Output the [x, y] coordinate of the center of the cell containing the given text.  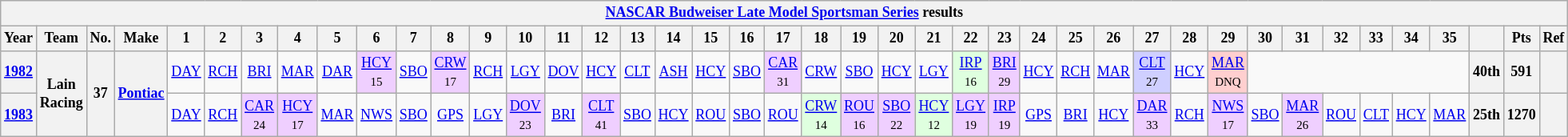
Year [19, 38]
22 [971, 38]
13 [638, 38]
18 [822, 38]
10 [526, 38]
30 [1265, 38]
CAR31 [783, 72]
NASCAR Budweiser Late Model Sportsman Series results [785, 13]
Make [141, 38]
HCY15 [377, 72]
1983 [19, 115]
7 [413, 38]
35 [1450, 38]
HCY12 [933, 115]
27 [1152, 38]
11 [563, 38]
DOV [563, 72]
HCY17 [297, 115]
25th [1486, 115]
25 [1076, 38]
29 [1228, 38]
14 [673, 38]
1982 [19, 72]
34 [1411, 38]
ROU16 [860, 115]
19 [860, 38]
CLT27 [1152, 72]
ASH [673, 72]
24 [1039, 38]
CRW [822, 72]
9 [488, 38]
40th [1486, 72]
591 [1522, 72]
20 [897, 38]
DOV23 [526, 115]
1 [186, 38]
2 [223, 38]
CAR24 [260, 115]
16 [747, 38]
Pts [1522, 38]
MARDNQ [1228, 72]
DAR33 [1152, 115]
DAR [337, 72]
37 [101, 93]
28 [1189, 38]
CRW14 [822, 115]
33 [1376, 38]
32 [1341, 38]
Ref [1554, 38]
6 [377, 38]
CRW17 [451, 72]
26 [1113, 38]
IRP16 [971, 72]
NWS17 [1228, 115]
3 [260, 38]
17 [783, 38]
NWS [377, 115]
1270 [1522, 115]
Lain Racing [61, 93]
15 [711, 38]
BRI29 [1004, 72]
LGY19 [971, 115]
MAR26 [1303, 115]
No. [101, 38]
5 [337, 38]
4 [297, 38]
IRP19 [1004, 115]
21 [933, 38]
SBO22 [897, 115]
Pontiac [141, 93]
CLT41 [601, 115]
23 [1004, 38]
8 [451, 38]
31 [1303, 38]
Team [61, 38]
12 [601, 38]
